Extract the [X, Y] coordinate from the center of the cell holding the provided text.  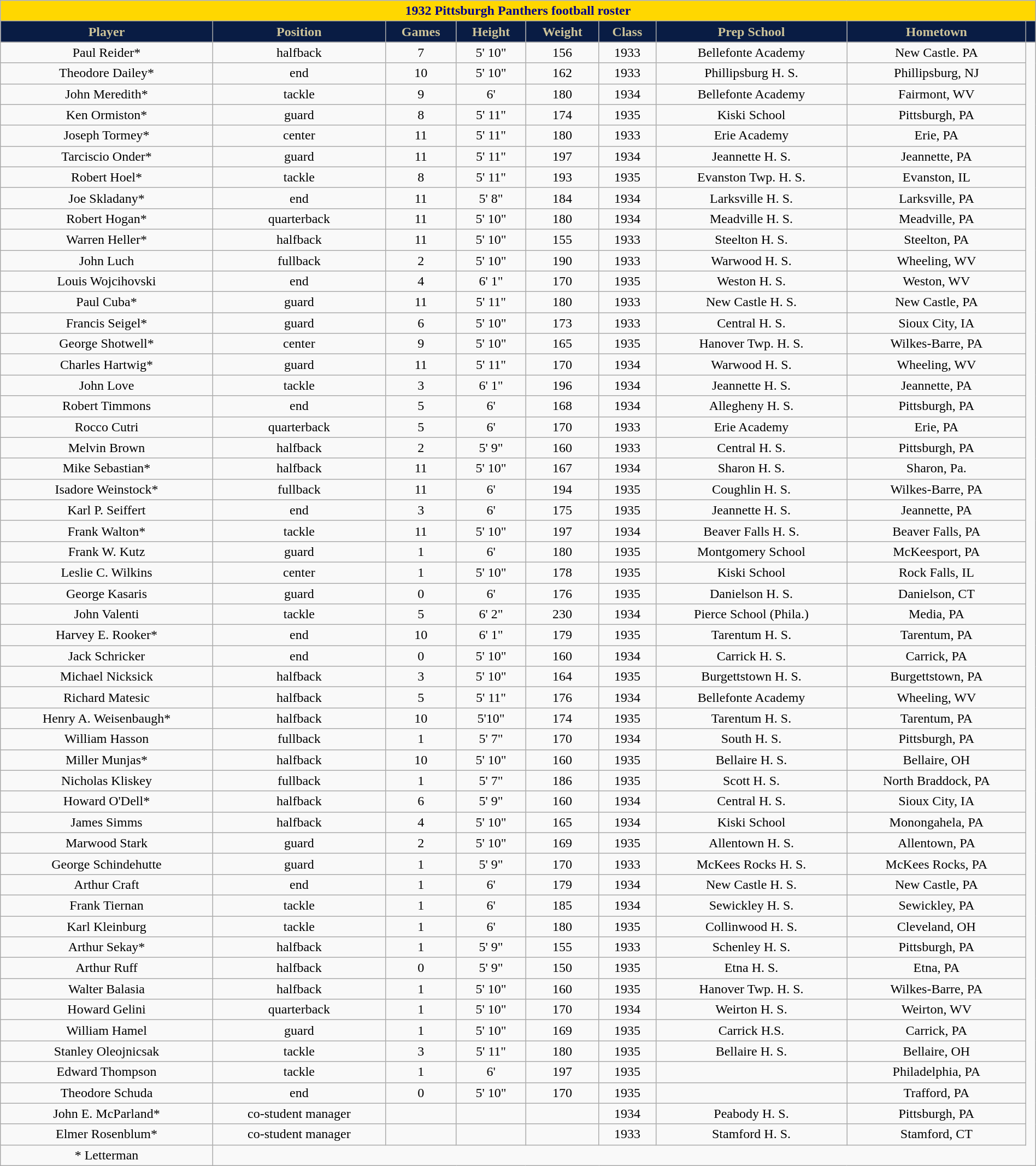
McKees Rocks H. S. [751, 864]
Frank Walton* [107, 531]
Arthur Craft [107, 884]
Arthur Sekay* [107, 947]
McKees Rocks, PA [937, 864]
Melvin Brown [107, 448]
George Schindehutte [107, 864]
Frank W. Kutz [107, 552]
185 [562, 905]
Richard Matesic [107, 698]
Sewickley H. S. [751, 905]
John Luch [107, 261]
Henry A. Weisenbaugh* [107, 718]
Paul Cuba* [107, 302]
Burgettstown H. S. [751, 677]
Games [421, 32]
Fairmont, WV [937, 94]
Meadville H. S. [751, 219]
* Letterman [107, 1155]
Robert Hoel* [107, 177]
Weight [562, 32]
Nicholas Kliskey [107, 781]
Allegheny H. S. [751, 406]
Phillipsburg H. S. [751, 73]
Theodore Dailey* [107, 73]
John Love [107, 385]
Carrick H. S. [751, 656]
Ken Ormiston* [107, 115]
Peabody H. S. [751, 1114]
Pierce School (Phila.) [751, 614]
Sharon, Pa. [937, 468]
Tarciscio Onder* [107, 156]
Edward Thompson [107, 1072]
164 [562, 677]
Paul Reider* [107, 52]
Weirton H. S. [751, 1010]
173 [562, 323]
Arthur Ruff [107, 968]
Carrick H.S. [751, 1030]
6' 2" [491, 614]
184 [562, 198]
Steelton H. S. [751, 239]
Class [627, 32]
230 [562, 614]
Beaver Falls H. S. [751, 531]
Karl Kleinburg [107, 927]
Sewickley, PA [937, 905]
Schenley H. S. [751, 947]
Louis Wojcihovski [107, 282]
Monongahela, PA [937, 822]
Robert Timmons [107, 406]
Harvey E. Rooker* [107, 635]
Michael Nicksick [107, 677]
167 [562, 468]
Francis Seigel* [107, 323]
Collinwood H. S. [751, 927]
James Simms [107, 822]
Walter Balasia [107, 989]
McKeesport, PA [937, 552]
178 [562, 572]
Meadville, PA [937, 219]
George Kasaris [107, 593]
Burgettstown, PA [937, 677]
Frank Tiernan [107, 905]
Hometown [937, 32]
William Hamel [107, 1030]
196 [562, 385]
North Braddock, PA [937, 781]
Sharon H. S. [751, 468]
Elmer Rosenblum* [107, 1134]
Joe Skladany* [107, 198]
John Valenti [107, 614]
Warren Heller* [107, 239]
156 [562, 52]
Evanston, IL [937, 177]
Howard O'Dell* [107, 801]
Height [491, 32]
Howard Gelini [107, 1010]
Isadore Weinstock* [107, 489]
1932 Pittsburgh Panthers football roster [518, 11]
Position [299, 32]
Weston, WV [937, 282]
162 [562, 73]
Prep School [751, 32]
Stamford H. S. [751, 1134]
Etna H. S. [751, 968]
Mike Sebastian* [107, 468]
Philadelphia, PA [937, 1072]
Allentown H. S. [751, 843]
193 [562, 177]
New Castle. PA [937, 52]
Beaver Falls, PA [937, 531]
Danielson H. S. [751, 593]
Media, PA [937, 614]
Cleveland, OH [937, 927]
Montgomery School [751, 552]
Allentown, PA [937, 843]
Theodore Schuda [107, 1093]
George Shotwell* [107, 344]
Steelton, PA [937, 239]
Rock Falls, IL [937, 572]
Danielson, CT [937, 593]
5'10" [491, 718]
194 [562, 489]
South H. S. [751, 739]
Trafford, PA [937, 1093]
7 [421, 52]
Charles Hartwig* [107, 365]
Leslie C. Wilkins [107, 572]
Coughlin H. S. [751, 489]
Weston H. S. [751, 282]
John Meredith* [107, 94]
Jack Schricker [107, 656]
Phillipsburg, NJ [937, 73]
Larksville H. S. [751, 198]
Rocco Cutri [107, 427]
186 [562, 781]
Miller Munjas* [107, 760]
Larksville, PA [937, 198]
Stanley Oleojnicsak [107, 1051]
5' 8" [491, 198]
Stamford, CT [937, 1134]
Joseph Tormey* [107, 136]
150 [562, 968]
Weirton, WV [937, 1010]
Etna, PA [937, 968]
175 [562, 510]
190 [562, 261]
Marwood Stark [107, 843]
John E. McParland* [107, 1114]
Scott H. S. [751, 781]
Karl P. Seiffert [107, 510]
168 [562, 406]
Robert Hogan* [107, 219]
Evanston Twp. H. S. [751, 177]
Player [107, 32]
William Hasson [107, 739]
